Pinpoint the cell where the given text exists, returning its (x, y) midpoint coordinate. 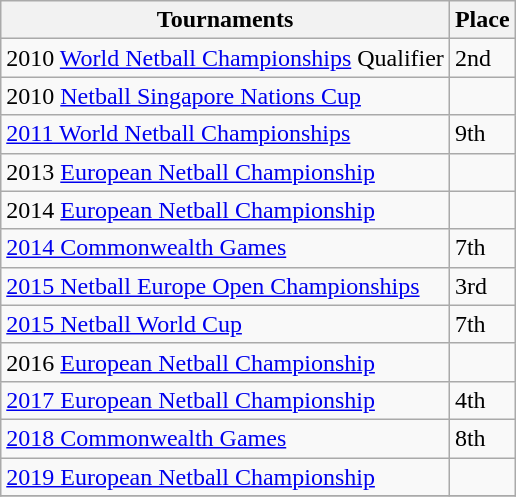
3rd (482, 286)
2011 World Netball Championships (226, 134)
2010 World Netball Championships Qualifier (226, 58)
2014 Commonwealth Games (226, 248)
2019 European Netball Championship (226, 477)
2017 European Netball Championship (226, 400)
9th (482, 134)
2015 Netball World Cup (226, 324)
2018 Commonwealth Games (226, 438)
Place (482, 20)
2010 Netball Singapore Nations Cup (226, 96)
Tournaments (226, 20)
2014 European Netball Championship (226, 210)
2015 Netball Europe Open Championships (226, 286)
8th (482, 438)
2nd (482, 58)
4th (482, 400)
2016 European Netball Championship (226, 362)
2013 European Netball Championship (226, 172)
